Pinpoint the cell where the given text exists, returning its [x, y] midpoint coordinate. 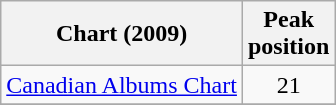
Canadian Albums Chart [122, 85]
21 [288, 85]
Chart (2009) [122, 34]
Peakposition [288, 34]
